Output the (x, y) coordinate of the center of the cell containing the given text.  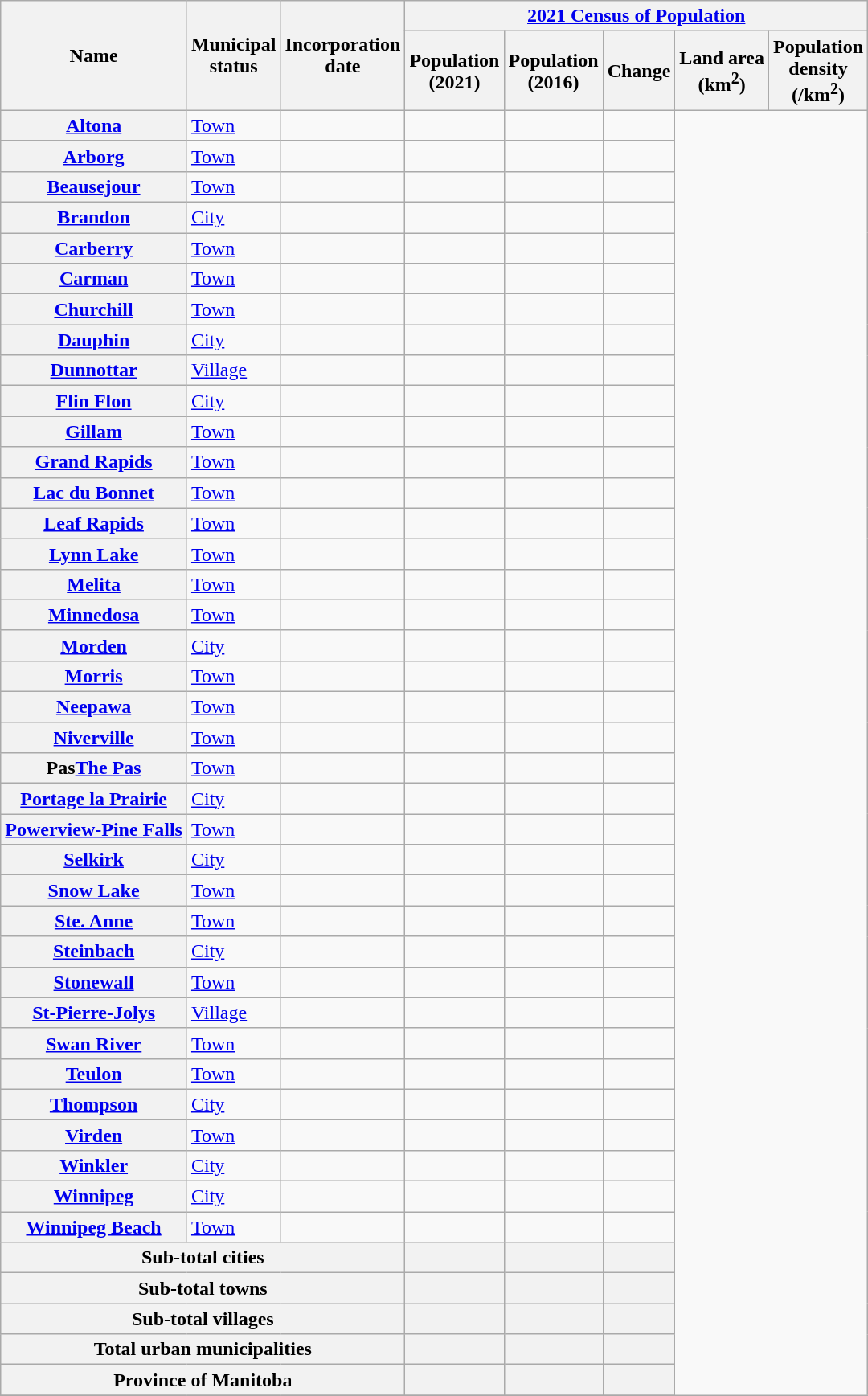
Population(2016) (553, 71)
Melita (94, 584)
Sub-total towns (203, 1288)
Stonewall (94, 982)
Morden (94, 645)
Minnedosa (94, 615)
Portage la Prairie (94, 799)
Neepawa (94, 707)
Powerview-Pine Falls (94, 829)
Sub-total cities (203, 1258)
Change (639, 71)
Altona (94, 125)
Lynn Lake (94, 554)
Province of Manitoba (203, 1380)
Steinbach (94, 952)
Gillam (94, 432)
Virden (94, 1135)
Winnipeg Beach (94, 1227)
PasThe Pas (94, 768)
Municipalstatus (233, 56)
Winkler (94, 1165)
Land area(km2) (722, 71)
Name (94, 56)
Winnipeg (94, 1197)
Churchill (94, 309)
Ste. Anne (94, 921)
Niverville (94, 738)
Carman (94, 279)
Dauphin (94, 340)
Grand Rapids (94, 462)
Snow Lake (94, 890)
Leaf Rapids (94, 523)
St-Pierre-Jolys (94, 1013)
Flin Flon (94, 401)
Arborg (94, 156)
Sub-total villages (203, 1319)
Total urban municipalities (203, 1349)
Populationdensity(/km2) (818, 71)
2021 Census of Population (637, 16)
Teulon (94, 1074)
Selkirk (94, 860)
Swan River (94, 1043)
Morris (94, 676)
Population(2021) (455, 71)
Beausejour (94, 186)
Dunnottar (94, 370)
Thompson (94, 1104)
Lac du Bonnet (94, 493)
Carberry (94, 248)
Brandon (94, 218)
Incorporationdate (342, 56)
